Search for the cell housing the specified text and yield its [X, Y] center coordinate. 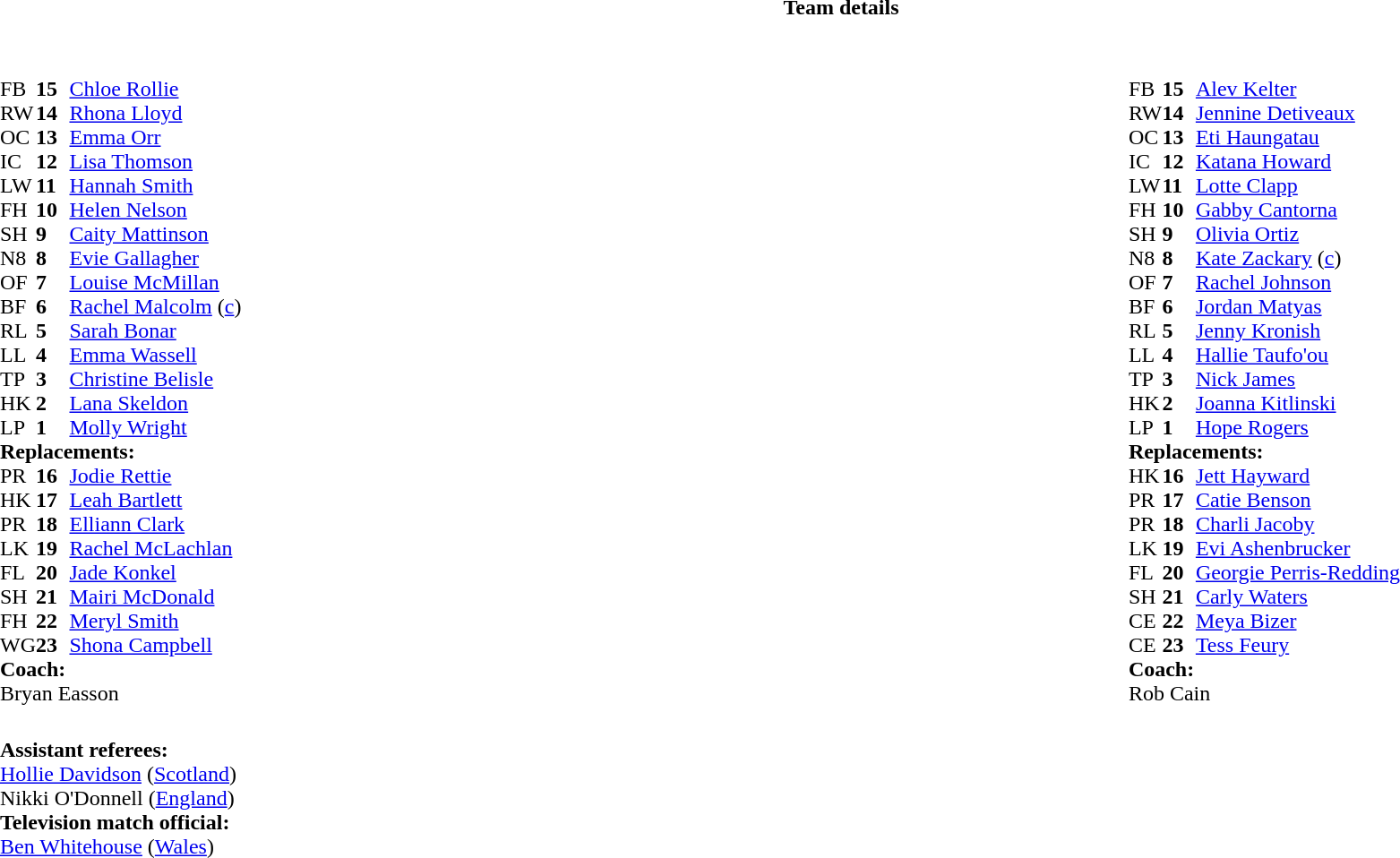
Jett Hayward [1298, 476]
Lotte Clapp [1298, 186]
Jordan Matyas [1298, 306]
Helen Nelson [155, 210]
Hannah Smith [155, 186]
Leah Bartlett [155, 500]
Christine Belisle [155, 380]
Tess Feury [1298, 645]
Rachel Johnson [1298, 283]
Hope Rogers [1298, 428]
Eti Haungatau [1298, 138]
Carly Waters [1298, 596]
Kate Zackary (c) [1298, 258]
Meya Bizer [1298, 622]
Jade Konkel [155, 573]
Chloe Rollie [155, 90]
Emma Wassell [155, 355]
Shona Campbell [155, 645]
Sarah Bonar [155, 331]
Catie Benson [1298, 500]
Rachel McLachlan [155, 548]
Jenny Kronish [1298, 331]
Evie Gallagher [155, 258]
Elliann Clark [155, 525]
Emma Orr [155, 138]
Mairi McDonald [155, 596]
Nick James [1298, 380]
Bryan Easson [120, 693]
Caity Mattinson [155, 235]
Lisa Thomson [155, 161]
Jodie Rettie [155, 476]
Katana Howard [1298, 161]
Charli Jacoby [1298, 525]
Evi Ashenbrucker [1298, 548]
Hallie Taufo'ou [1298, 355]
Gabby Cantorna [1298, 210]
Jennine Detiveaux [1298, 113]
Meryl Smith [155, 622]
Olivia Ortiz [1298, 235]
Alev Kelter [1298, 90]
Rob Cain [1265, 693]
Georgie Perris-Redding [1298, 573]
Joanna Kitlinski [1298, 403]
Rhona Lloyd [155, 113]
Molly Wright [155, 428]
WG [18, 645]
Rachel Malcolm (c) [155, 306]
Lana Skeldon [155, 403]
Louise McMillan [155, 283]
